From the cell containing the given text, extract its center point as [X, Y] coordinate. 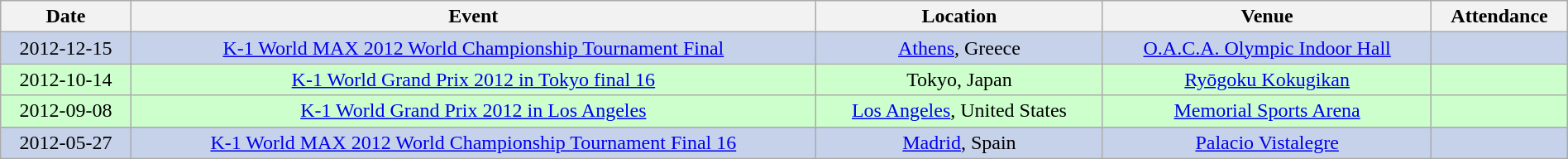
Venue [1267, 17]
Ryōgoku Kokugikan [1267, 79]
K-1 World Grand Prix 2012 in Los Angeles [473, 111]
Athens, Greece [959, 48]
K-1 World Grand Prix 2012 in Tokyo final 16 [473, 79]
O.A.C.A. Olympic Indoor Hall [1267, 48]
2012-05-27 [66, 142]
2012-10-14 [66, 79]
Madrid, Spain [959, 142]
2012-09-08 [66, 111]
Location [959, 17]
Los Angeles, United States [959, 111]
K-1 World MAX 2012 World Championship Tournament Final [473, 48]
Event [473, 17]
Attendance [1499, 17]
Date [66, 17]
2012-12-15 [66, 48]
Palacio Vistalegre [1267, 142]
Memorial Sports Arena [1267, 111]
Tokyo, Japan [959, 79]
K-1 World MAX 2012 World Championship Tournament Final 16 [473, 142]
